Locate the cell with the specified text and output its (x, y) center coordinate. 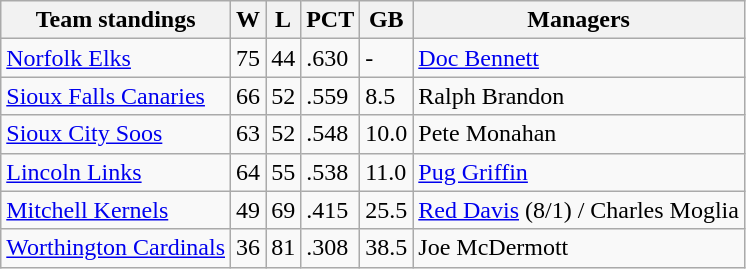
36 (248, 248)
Pug Griffin (579, 172)
Sioux City Soos (116, 134)
38.5 (386, 248)
Lincoln Links (116, 172)
8.5 (386, 96)
25.5 (386, 210)
10.0 (386, 134)
Team standings (116, 20)
Managers (579, 20)
.415 (330, 210)
Joe McDermott (579, 248)
55 (284, 172)
11.0 (386, 172)
W (248, 20)
.548 (330, 134)
Mitchell Kernels (116, 210)
Ralph Brandon (579, 96)
.630 (330, 58)
Red Davis (8/1) / Charles Moglia (579, 210)
69 (284, 210)
49 (248, 210)
.308 (330, 248)
66 (248, 96)
75 (248, 58)
.538 (330, 172)
44 (284, 58)
Worthington Cardinals (116, 248)
64 (248, 172)
L (284, 20)
- (386, 58)
Doc Bennett (579, 58)
Sioux Falls Canaries (116, 96)
81 (284, 248)
PCT (330, 20)
Pete Monahan (579, 134)
.559 (330, 96)
63 (248, 134)
Norfolk Elks (116, 58)
GB (386, 20)
